For the text-containing cell, return its midpoint in [X, Y] coordinate format. 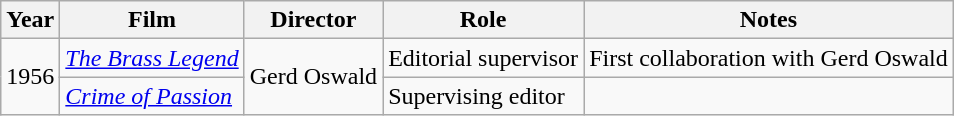
The Brass Legend [152, 58]
Film [152, 20]
Gerd Oswald [313, 77]
Supervising editor [484, 96]
First collaboration with Gerd Oswald [769, 58]
Role [484, 20]
Crime of Passion [152, 96]
Notes [769, 20]
Director [313, 20]
Editorial supervisor [484, 58]
Year [30, 20]
1956 [30, 77]
